Detect which cell encompasses the target text, then output its (x, y) center coordinate. 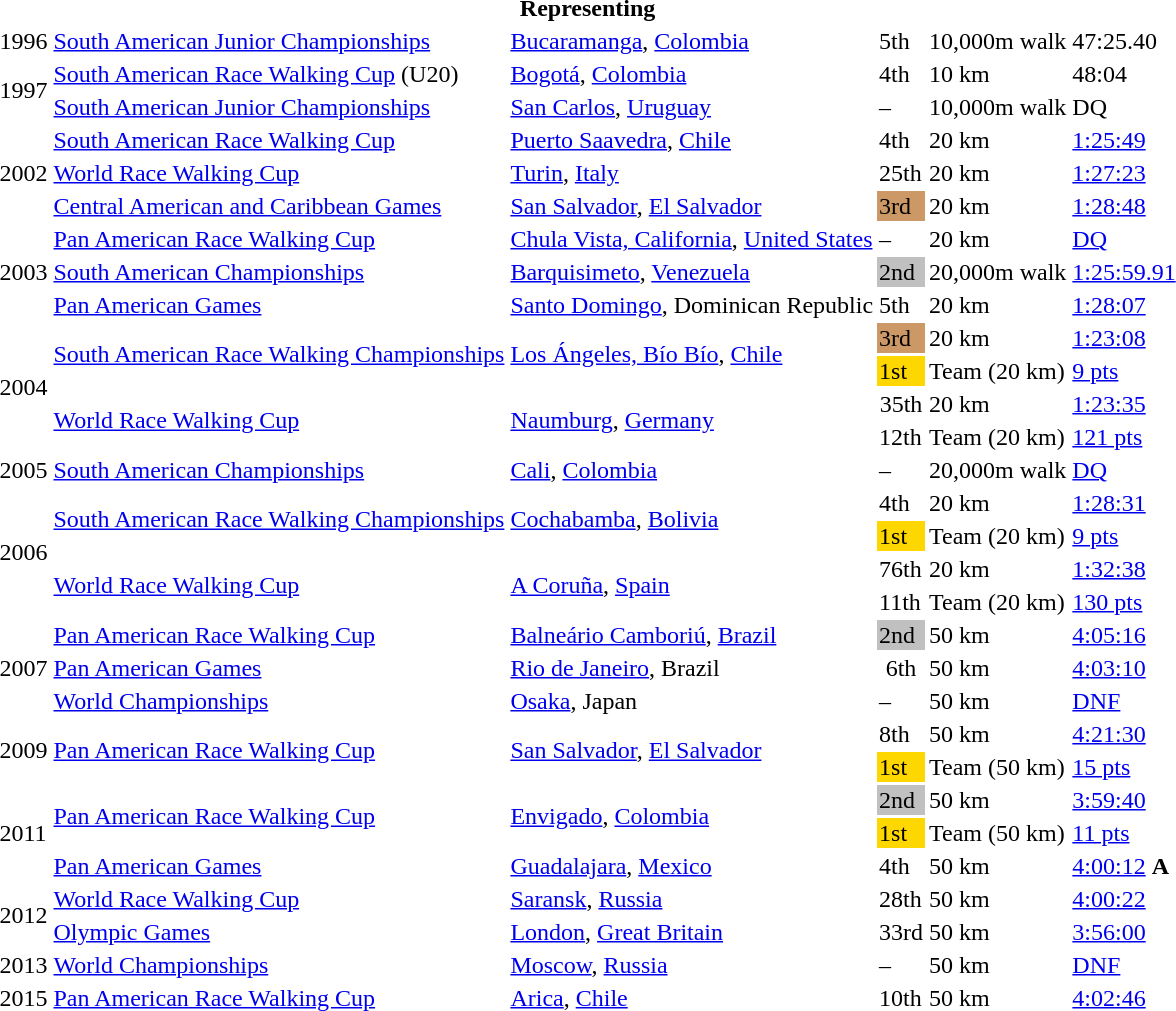
London, Great Britain (692, 932)
28th (902, 899)
Cali, Colombia (692, 470)
Olympic Games (279, 932)
Balneário Camboriú, Brazil (692, 635)
Barquisimeto, Venezuela (692, 272)
Chula Vista, California, United States (692, 239)
Central American and Caribbean Games (279, 206)
Saransk, Russia (692, 899)
33rd (902, 932)
South American Race Walking Cup (279, 140)
35th (902, 404)
Santo Domingo, Dominican Republic (692, 305)
25th (902, 173)
Turin, Italy (692, 173)
San Carlos, Uruguay (692, 107)
76th (902, 569)
Puerto Saavedra, Chile (692, 140)
10 km (998, 74)
Bogotá, Colombia (692, 74)
Guadalajara, Mexico (692, 866)
A Coruña, Spain (692, 586)
Naumburg, Germany (692, 420)
6th (902, 668)
Los Ángeles, Bío Bío, Chile (692, 354)
Cochabamba, Bolivia (692, 520)
Rio de Janeiro, Brazil (692, 668)
12th (902, 437)
Envigado, Colombia (692, 816)
Moscow, Russia (692, 965)
South American Race Walking Cup (U20) (279, 74)
Bucaramanga, Colombia (692, 41)
11th (902, 602)
Osaka, Japan (692, 701)
8th (902, 734)
